From the cell containing the given text, extract its center point as (X, Y) coordinate. 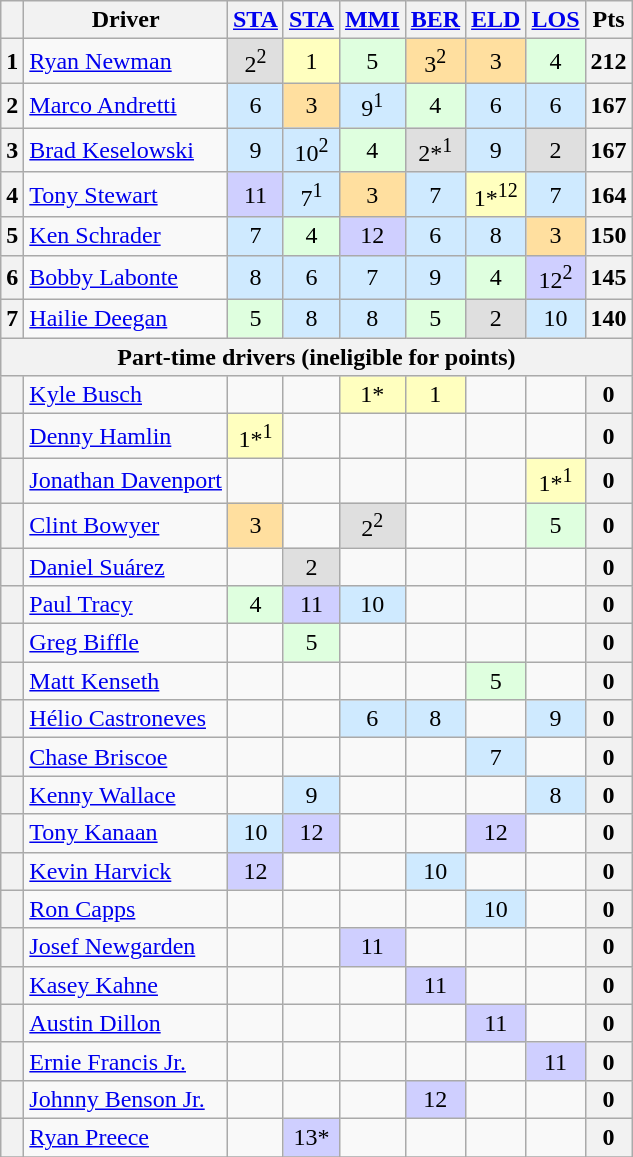
Ryan Preece (126, 1137)
Kyle Busch (126, 395)
Driver (126, 20)
1* (372, 395)
BER (435, 20)
102 (311, 150)
2*1 (435, 150)
Denny Hamlin (126, 436)
Johnny Benson Jr. (126, 1099)
122 (556, 278)
Austin Dillon (126, 1023)
Brad Keselowski (126, 150)
Matt Kenseth (126, 681)
MMI (372, 20)
Tony Stewart (126, 194)
Hélio Castroneves (126, 719)
Josef Newgarden (126, 947)
ELD (496, 20)
Marco Andretti (126, 106)
Part-time drivers (ineligible for points) (316, 357)
Tony Kanaan (126, 833)
Greg Biffle (126, 643)
Kasey Kahne (126, 985)
LOS (556, 20)
71 (311, 194)
Pts (608, 20)
91 (372, 106)
1*12 (496, 194)
Bobby Labonte (126, 278)
Hailie Deegan (126, 319)
Daniel Suárez (126, 567)
Ken Schrader (126, 236)
Ryan Newman (126, 62)
32 (435, 62)
Kevin Harvick (126, 871)
212 (608, 62)
Clint Bowyer (126, 526)
13* (311, 1137)
Ernie Francis Jr. (126, 1061)
Jonathan Davenport (126, 480)
Paul Tracy (126, 605)
145 (608, 278)
150 (608, 236)
164 (608, 194)
Chase Briscoe (126, 757)
Ron Capps (126, 909)
140 (608, 319)
Kenny Wallace (126, 795)
